Provide the (x, y) coordinate of the cell's center where the given text is located.  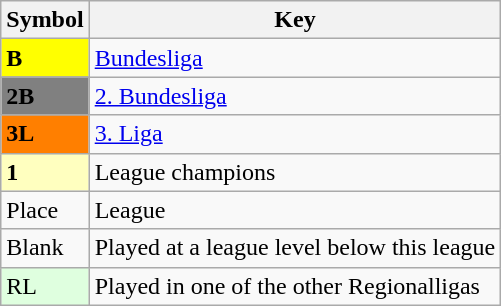
Bundesliga (295, 58)
2. Bundesliga (295, 96)
1 (45, 172)
Key (295, 20)
Place (45, 210)
Blank (45, 248)
3. Liga (295, 134)
2B (45, 96)
3L (45, 134)
Symbol (45, 20)
RL (45, 286)
Played in one of the other Regionalligas (295, 286)
League champions (295, 172)
Played at a league level below this league (295, 248)
B (45, 58)
League (295, 210)
